For the text-containing cell, return its midpoint in [X, Y] coordinate format. 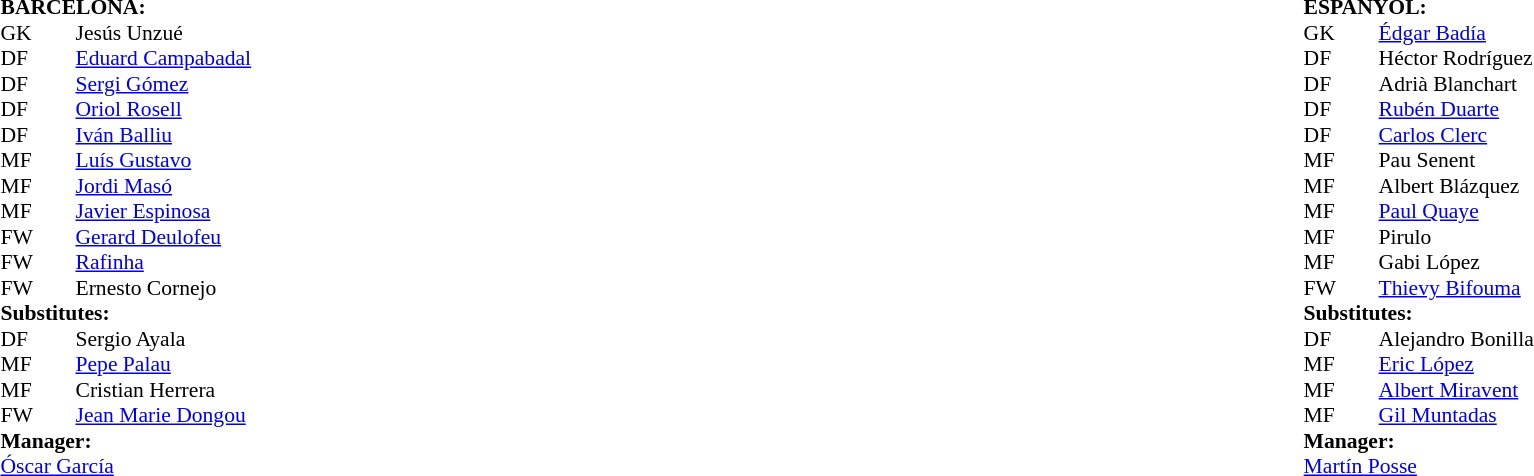
Rubén Duarte [1456, 109]
Jesús Unzué [164, 33]
Pepe Palau [164, 365]
Oriol Rosell [164, 109]
Pirulo [1456, 237]
Pau Senent [1456, 161]
Jean Marie Dongou [164, 415]
Eduard Campabadal [164, 59]
Jordi Masó [164, 186]
Sergio Ayala [164, 339]
Sergi Gómez [164, 84]
Albert Miravent [1456, 390]
Iván Balliu [164, 135]
Héctor Rodríguez [1456, 59]
Javier Espinosa [164, 211]
Gerard Deulofeu [164, 237]
Carlos Clerc [1456, 135]
Eric López [1456, 365]
Alejandro Bonilla [1456, 339]
Cristian Herrera [164, 390]
Luís Gustavo [164, 161]
Gabi López [1456, 263]
Thievy Bifouma [1456, 288]
Rafinha [164, 263]
Albert Blázquez [1456, 186]
Adrià Blanchart [1456, 84]
Édgar Badía [1456, 33]
Paul Quaye [1456, 211]
Ernesto Cornejo [164, 288]
Gil Muntadas [1456, 415]
